Return (x, y) of the center of cell containing provided text 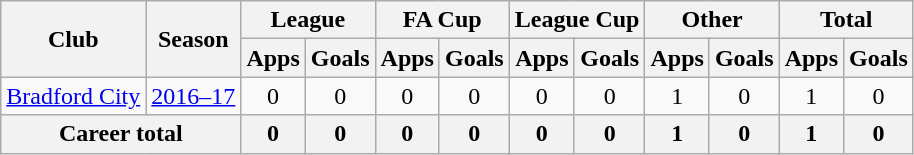
League Cup (577, 20)
Career total (121, 134)
Bradford City (74, 96)
Total (846, 20)
Club (74, 39)
Season (194, 39)
League (308, 20)
FA Cup (442, 20)
Other (712, 20)
2016–17 (194, 96)
